Locate the cell with the specified text and output its [x, y] center coordinate. 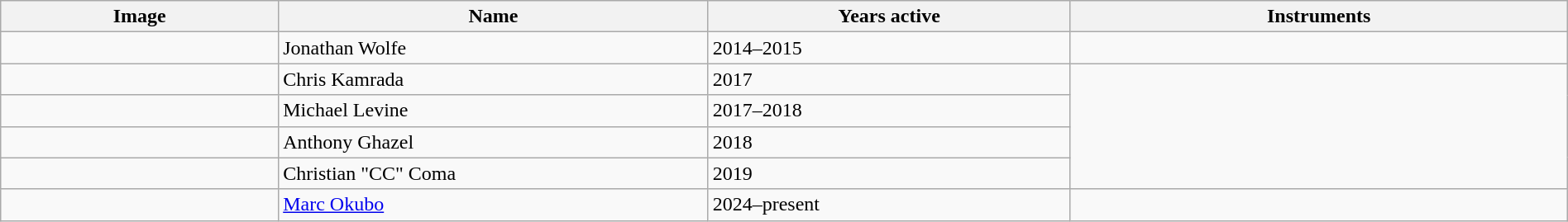
2014–2015 [889, 48]
Marc Okubo [493, 205]
Image [140, 17]
Jonathan Wolfe [493, 48]
Years active [889, 17]
2017 [889, 79]
Michael Levine [493, 111]
2024–present [889, 205]
2018 [889, 142]
2017–2018 [889, 111]
2019 [889, 173]
Chris Kamrada [493, 79]
Instruments [1318, 17]
Name [493, 17]
Christian "CC" Coma [493, 173]
Anthony Ghazel [493, 142]
